For the text-containing cell, return its midpoint in [X, Y] coordinate format. 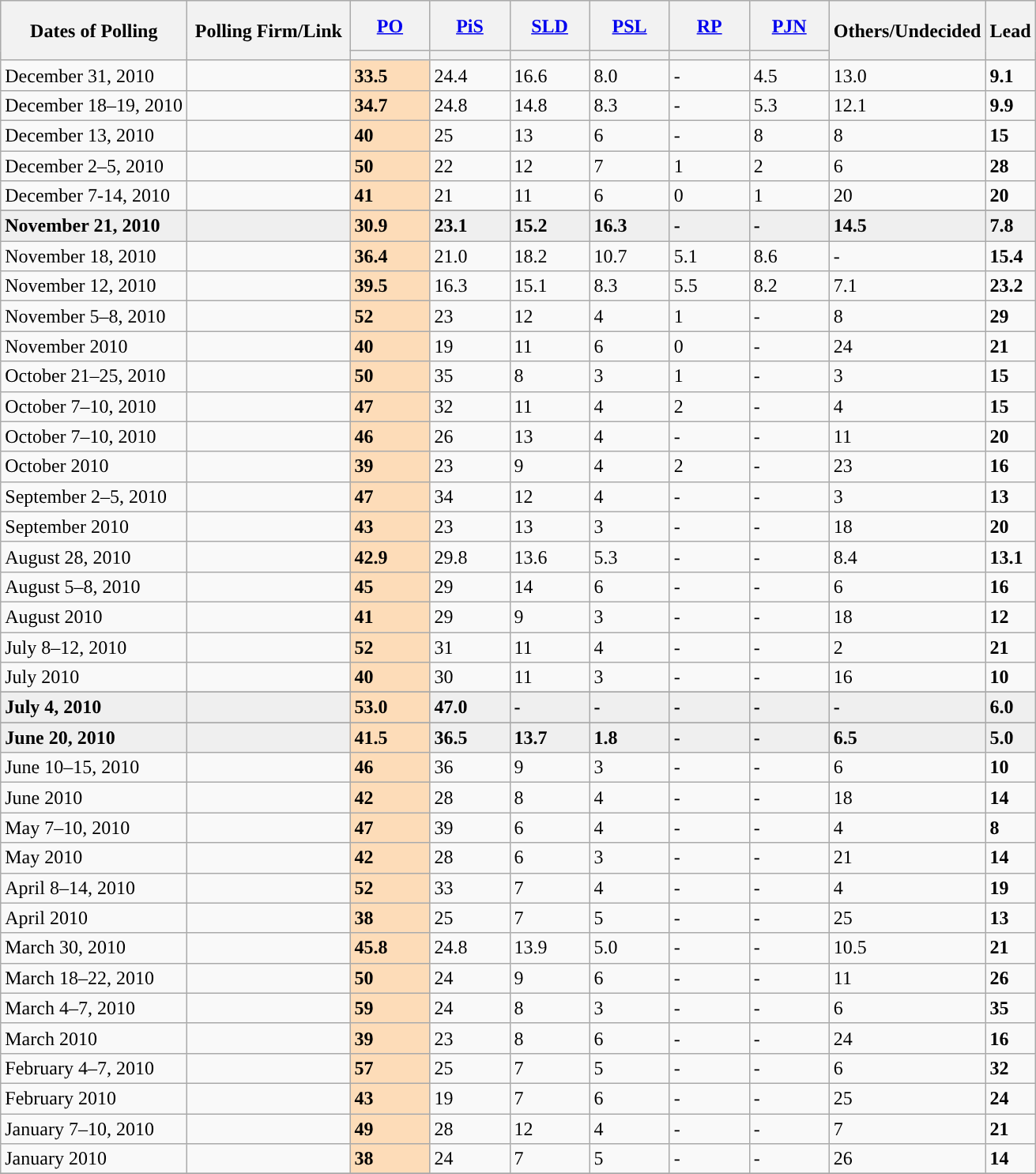
8.2 [789, 286]
PiS [469, 25]
30.9 [390, 226]
PO [390, 25]
October 21–25, 2010 [94, 376]
13.7 [550, 738]
December 18–19, 2010 [94, 105]
5.1 [710, 256]
45.8 [390, 948]
23.1 [469, 226]
13.0 [907, 75]
August 5–8, 2010 [94, 587]
PJN [789, 25]
9.9 [1010, 105]
October 2010 [94, 466]
April 8–14, 2010 [94, 888]
15.1 [550, 286]
RP [710, 25]
June 10–15, 2010 [94, 768]
33 [469, 888]
March 30, 2010 [94, 948]
Others/Undecided [907, 31]
September 2–5, 2010 [94, 496]
7.1 [907, 286]
July 4, 2010 [94, 708]
36.5 [469, 738]
6.5 [907, 738]
22 [469, 165]
18.2 [550, 256]
49 [390, 1128]
August 28, 2010 [94, 557]
PSL [629, 25]
December 13, 2010 [94, 135]
May 7–10, 2010 [94, 828]
36.4 [390, 256]
39.5 [390, 286]
13.9 [550, 948]
34.7 [390, 105]
August 2010 [94, 617]
30 [469, 678]
November 18, 2010 [94, 256]
December 7-14, 2010 [94, 196]
6.0 [1010, 708]
March 18–22, 2010 [94, 978]
June 2010 [94, 798]
November 5–8, 2010 [94, 316]
9.1 [1010, 75]
February 2010 [94, 1098]
33.5 [390, 75]
41.5 [390, 738]
8.4 [907, 557]
March 2010 [94, 1038]
53.0 [390, 708]
23.2 [1010, 286]
July 8–12, 2010 [94, 647]
21.0 [469, 256]
12.1 [907, 105]
7.8 [1010, 226]
March 4–7, 2010 [94, 1008]
February 4–7, 2010 [94, 1068]
59 [390, 1008]
42.9 [390, 557]
SLD [550, 25]
January 2010 [94, 1159]
November 21, 2010 [94, 226]
5.5 [710, 286]
15.4 [1010, 256]
14.5 [907, 226]
57 [390, 1068]
16.6 [550, 75]
May 2010 [94, 858]
29.8 [469, 557]
10.7 [629, 256]
34 [469, 496]
13.1 [1010, 557]
1.8 [629, 738]
8.6 [789, 256]
April 2010 [94, 918]
Polling Firm/Link [269, 31]
14.8 [550, 105]
31 [469, 647]
15.2 [550, 226]
December 2–5, 2010 [94, 165]
July 2010 [94, 678]
January 7–10, 2010 [94, 1128]
Dates of Polling [94, 31]
Lead [1010, 31]
4.5 [789, 75]
September 2010 [94, 527]
June 20, 2010 [94, 738]
November 12, 2010 [94, 286]
November 2010 [94, 346]
36 [469, 768]
December 31, 2010 [94, 75]
24.4 [469, 75]
10.5 [907, 948]
13.6 [550, 557]
8.0 [629, 75]
47.0 [469, 708]
45 [390, 587]
